Output the (x, y) coordinate of the center of the cell containing the given text.  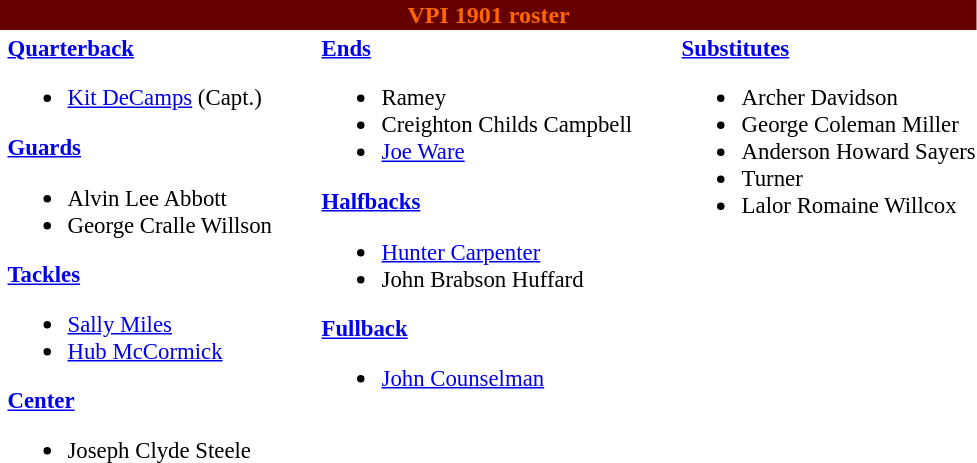
VPI 1901 roster (488, 15)
